Provide the (x, y) coordinate of the cell's center where the given text is located.  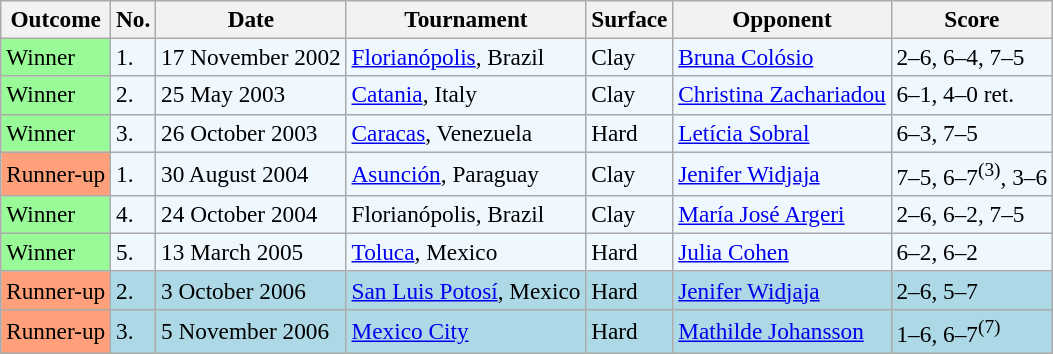
Date (251, 19)
6–1, 4–0 ret. (972, 95)
6–3, 7–5 (972, 133)
1–6, 6–7(7) (972, 331)
26 October 2003 (251, 133)
Surface (630, 19)
Toluca, Mexico (466, 252)
17 November 2002 (251, 57)
Tournament (466, 19)
Outcome (56, 19)
Bruna Colósio (782, 57)
30 August 2004 (251, 173)
2–6, 5–7 (972, 290)
2–6, 6–4, 7–5 (972, 57)
No. (134, 19)
Mathilde Johansson (782, 331)
Christina Zachariadou (782, 95)
2–6, 6–2, 7–5 (972, 214)
Julia Cohen (782, 252)
6–2, 6–2 (972, 252)
Letícia Sobral (782, 133)
3 October 2006 (251, 290)
Mexico City (466, 331)
4. (134, 214)
Score (972, 19)
Asunción, Paraguay (466, 173)
Caracas, Venezuela (466, 133)
Catania, Italy (466, 95)
5. (134, 252)
5 November 2006 (251, 331)
7–5, 6–7(3), 3–6 (972, 173)
San Luis Potosí, Mexico (466, 290)
24 October 2004 (251, 214)
Opponent (782, 19)
25 May 2003 (251, 95)
13 March 2005 (251, 252)
María José Argeri (782, 214)
